Find where the given text appears and provide that cell's center as (X, Y) coordinate. 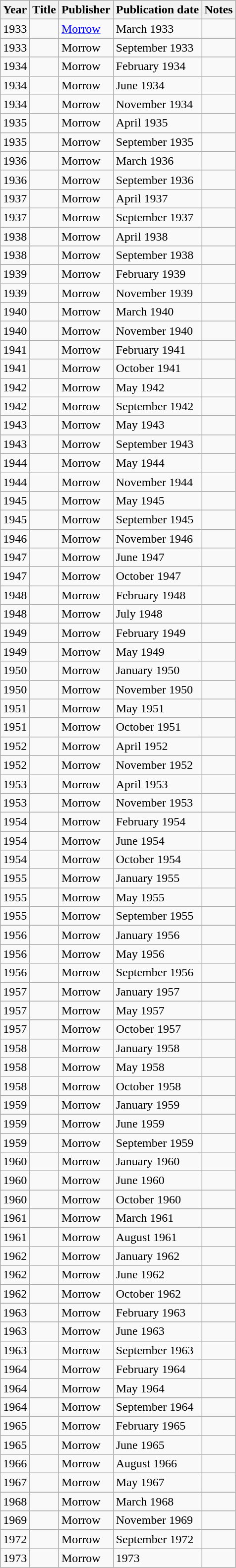
October 1962 (157, 1294)
May 1958 (157, 1067)
Publication date (157, 10)
January 1957 (157, 992)
November 1950 (157, 690)
June 1965 (157, 1445)
June 1954 (157, 841)
March 1940 (157, 312)
September 1933 (157, 48)
May 1943 (157, 425)
October 1958 (157, 1086)
September 1937 (157, 217)
November 1952 (157, 765)
May 1964 (157, 1388)
January 1959 (157, 1105)
May 1955 (157, 897)
September 1935 (157, 142)
July 1948 (157, 614)
November 1946 (157, 538)
May 1956 (157, 954)
October 1957 (157, 1029)
May 1951 (157, 708)
April 1937 (157, 198)
April 1953 (157, 784)
January 1956 (157, 935)
February 1948 (157, 595)
January 1960 (157, 1162)
September 1936 (157, 180)
Publisher (86, 10)
June 1962 (157, 1275)
June 1947 (157, 558)
March 1968 (157, 1502)
June 1960 (157, 1181)
May 1967 (157, 1483)
Notes (219, 10)
May 1945 (157, 501)
January 1955 (157, 878)
February 1939 (157, 274)
February 1963 (157, 1313)
Year (15, 10)
1946 (15, 538)
February 1934 (157, 66)
January 1950 (157, 671)
September 1959 (157, 1142)
September 1943 (157, 444)
October 1954 (157, 860)
June 1934 (157, 85)
September 1964 (157, 1407)
August 1961 (157, 1237)
February 1949 (157, 633)
1972 (15, 1539)
November 1944 (157, 482)
1968 (15, 1502)
May 1944 (157, 463)
Title (45, 10)
January 1962 (157, 1256)
November 1969 (157, 1520)
February 1964 (157, 1369)
November 1940 (157, 331)
November 1953 (157, 803)
September 1963 (157, 1350)
February 1954 (157, 821)
September 1955 (157, 916)
September 1938 (157, 255)
May 1942 (157, 387)
April 1952 (157, 746)
September 1972 (157, 1539)
September 1956 (157, 973)
November 1934 (157, 104)
October 1941 (157, 369)
February 1941 (157, 350)
October 1951 (157, 727)
February 1965 (157, 1426)
June 1963 (157, 1331)
1969 (15, 1520)
1967 (15, 1483)
January 1958 (157, 1048)
March 1961 (157, 1218)
1966 (15, 1464)
April 1938 (157, 237)
May 1957 (157, 1010)
March 1936 (157, 161)
March 1933 (157, 29)
September 1945 (157, 519)
October 1947 (157, 576)
June 1959 (157, 1124)
August 1966 (157, 1464)
May 1949 (157, 652)
October 1960 (157, 1199)
April 1935 (157, 123)
November 1939 (157, 293)
September 1942 (157, 406)
